Detect which cell encompasses the target text, then output its [X, Y] center coordinate. 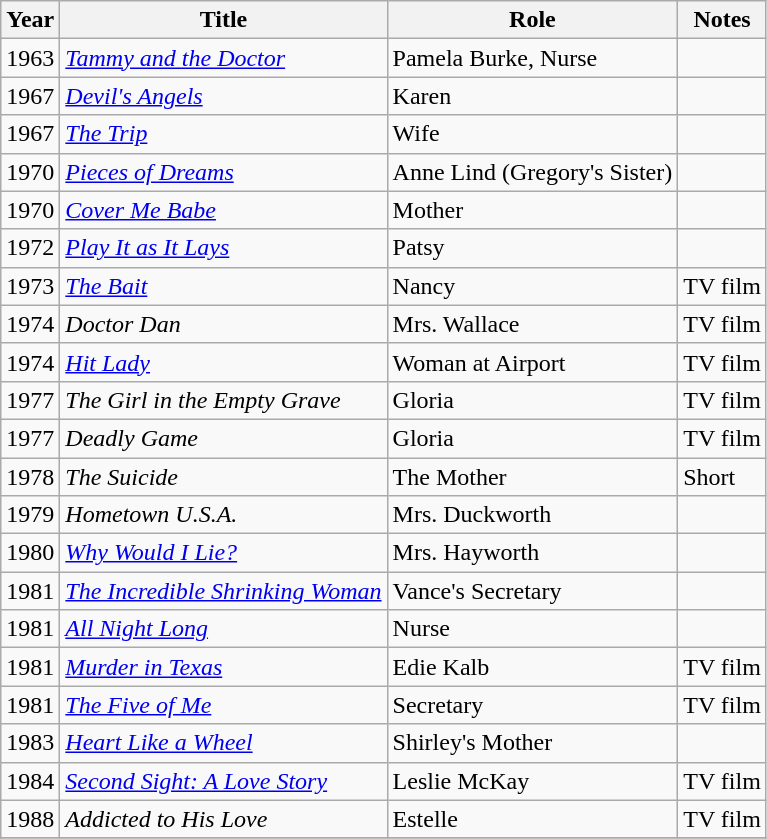
Vance's Secretary [532, 591]
Role [532, 20]
Heart Like a Wheel [224, 743]
The Five of Me [224, 705]
Tammy and the Doctor [224, 58]
Patsy [532, 248]
Short [722, 477]
Mrs. Duckworth [532, 515]
All Night Long [224, 629]
Hometown U.S.A. [224, 515]
Title [224, 20]
The Incredible Shrinking Woman [224, 591]
Secretary [532, 705]
The Suicide [224, 477]
Cover Me Babe [224, 210]
1984 [30, 781]
Shirley's Mother [532, 743]
Devil's Angels [224, 96]
Play It as It Lays [224, 248]
Wife [532, 134]
Estelle [532, 819]
The Trip [224, 134]
Nancy [532, 286]
The Mother [532, 477]
Why Would I Lie? [224, 553]
Hit Lady [224, 362]
1980 [30, 553]
Notes [722, 20]
Pamela Burke, Nurse [532, 58]
Nurse [532, 629]
1979 [30, 515]
1988 [30, 819]
Doctor Dan [224, 324]
Deadly Game [224, 438]
The Bait [224, 286]
Year [30, 20]
Edie Kalb [532, 667]
Anne Lind (Gregory's Sister) [532, 172]
1973 [30, 286]
1983 [30, 743]
Murder in Texas [224, 667]
Leslie McKay [532, 781]
Woman at Airport [532, 362]
Mrs. Wallace [532, 324]
Karen [532, 96]
1978 [30, 477]
The Girl in the Empty Grave [224, 400]
Second Sight: A Love Story [224, 781]
1972 [30, 248]
Pieces of Dreams [224, 172]
Addicted to His Love [224, 819]
Mrs. Hayworth [532, 553]
1963 [30, 58]
Mother [532, 210]
